Determine the (x, y) coordinate at the center of the cell enclosing the given text.  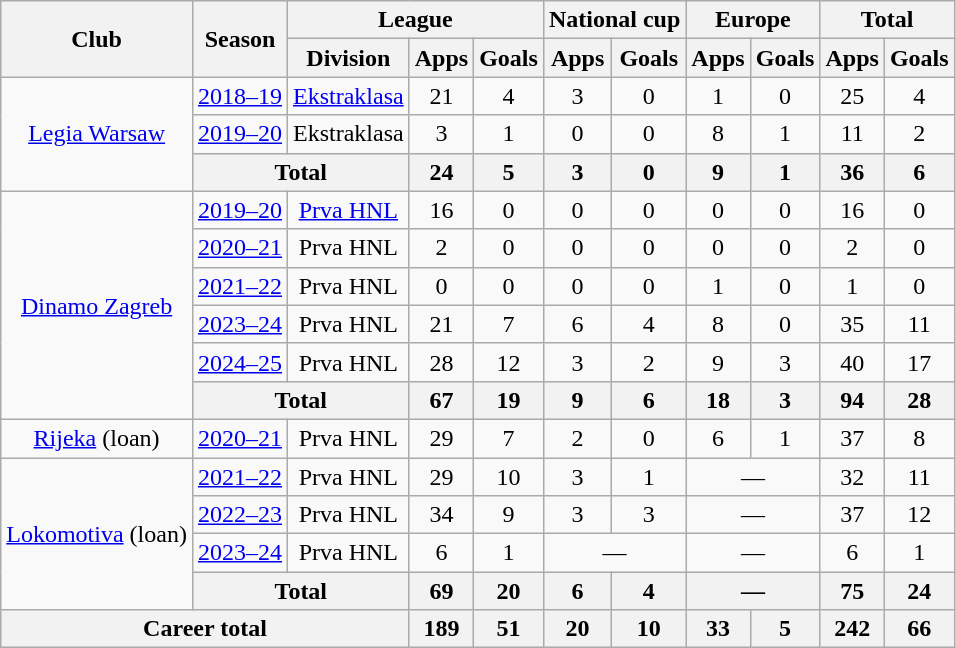
66 (919, 629)
2022–23 (240, 515)
Europe (753, 20)
33 (718, 629)
Lokomotiva (loan) (97, 534)
32 (852, 477)
35 (852, 324)
2018–19 (240, 96)
National cup (614, 20)
75 (852, 591)
94 (852, 400)
40 (852, 362)
25 (852, 96)
Rijeka (loan) (97, 438)
189 (441, 629)
Club (97, 39)
Legia Warsaw (97, 134)
19 (509, 400)
League (416, 20)
Season (240, 39)
34 (441, 515)
69 (441, 591)
Division (349, 58)
2024–25 (240, 362)
18 (718, 400)
36 (852, 172)
Career total (205, 629)
242 (852, 629)
17 (919, 362)
67 (441, 400)
51 (509, 629)
Dinamo Zagreb (97, 305)
